Return (x, y) of the center of cell containing provided text 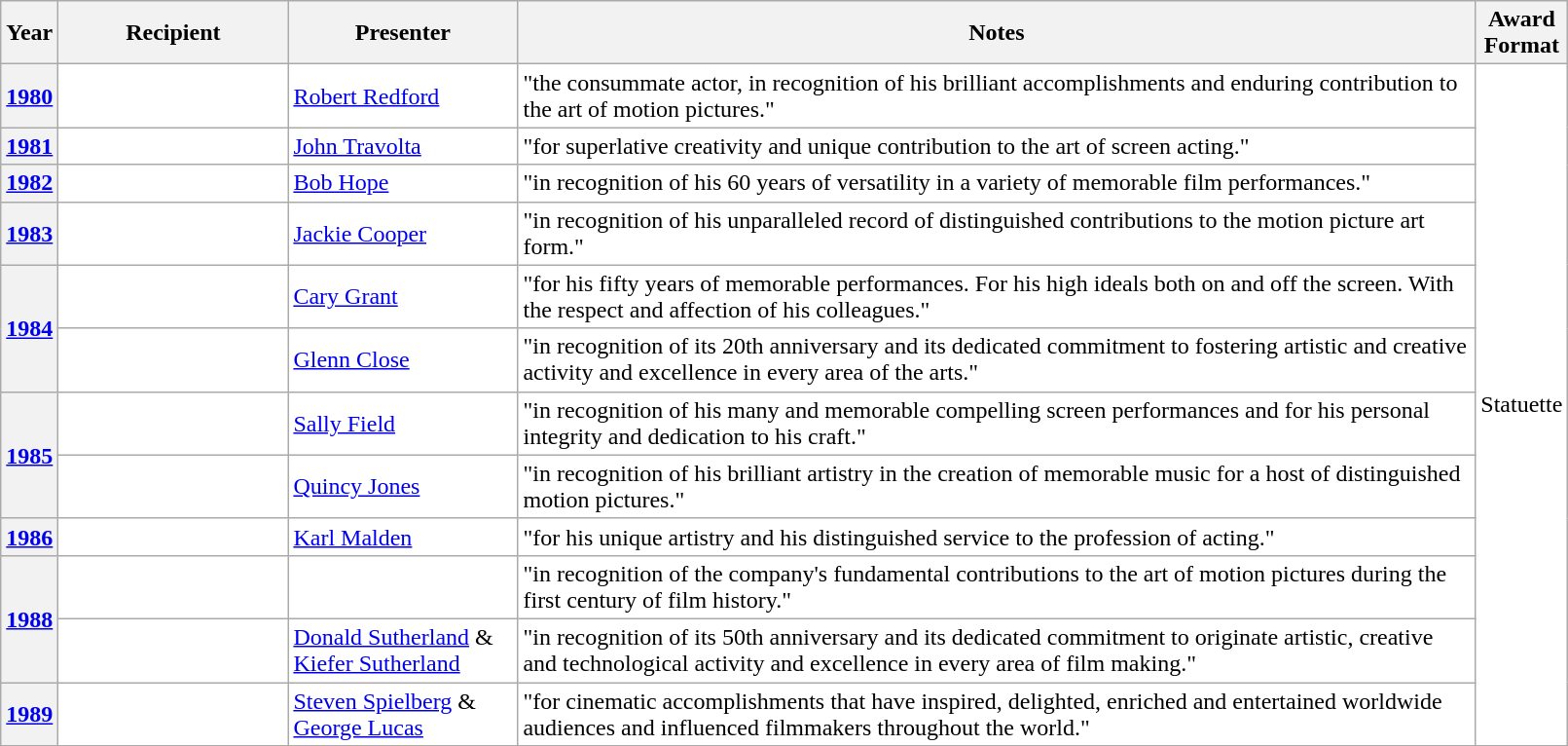
Donald Sutherland & Kiefer Sutherland (403, 651)
Statuette (1522, 405)
1984 (29, 328)
Award Format (1522, 33)
Recipient (173, 33)
John Travolta (403, 146)
1981 (29, 146)
Year (29, 33)
1980 (29, 95)
Glenn Close (403, 360)
Bob Hope (403, 183)
1989 (29, 713)
"in recognition of his 60 years of versatility in a variety of memorable film performances." (997, 183)
1983 (29, 234)
1985 (29, 455)
"in recognition of his unparalleled record of distinguished contributions to the motion picture art form." (997, 234)
"for his fifty years of memorable performances. For his high ideals both on and off the screen. With the respect and affection of his colleagues." (997, 296)
"in recognition of his many and memorable compelling screen performances and for his personal integrity and dedication to his craft." (997, 423)
"in recognition of his brilliant artistry in the creation of memorable music for a host of distinguished motion pictures." (997, 487)
Quincy Jones (403, 487)
Presenter (403, 33)
"in recognition of the company's fundamental contributions to the art of motion pictures during the first century of film history." (997, 586)
Karl Malden (403, 537)
"the consummate actor, in recognition of his brilliant accomplishments and enduring contribution to the art of motion pictures." (997, 95)
1982 (29, 183)
Sally Field (403, 423)
Jackie Cooper (403, 234)
1986 (29, 537)
"for his unique artistry and his distinguished service to the profession of acting." (997, 537)
Notes (997, 33)
Cary Grant (403, 296)
Steven Spielberg & George Lucas (403, 713)
"for superlative creativity and unique contribution to the art of screen acting." (997, 146)
1988 (29, 618)
Robert Redford (403, 95)
